Capture the cell that displays the provided text and extract its (x, y) central coordinate. 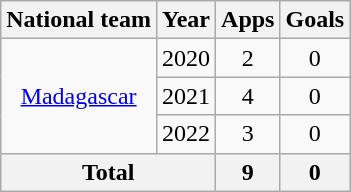
2022 (186, 134)
Year (186, 20)
Goals (315, 20)
Apps (248, 20)
2020 (186, 58)
4 (248, 96)
9 (248, 172)
National team (79, 20)
2 (248, 58)
2021 (186, 96)
3 (248, 134)
Madagascar (79, 96)
Total (108, 172)
